Pinpoint the cell where the given text exists, returning its (X, Y) midpoint coordinate. 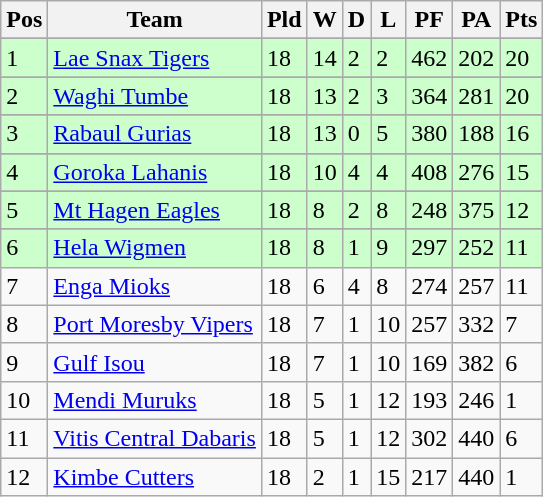
PA (476, 20)
16 (522, 134)
Pld (284, 20)
Hela Wigmen (155, 248)
Rabaul Gurias (155, 134)
Gulf Isou (155, 362)
246 (476, 400)
382 (476, 362)
Vitis Central Dabaris (155, 438)
Team (155, 20)
332 (476, 324)
380 (430, 134)
408 (430, 172)
202 (476, 58)
462 (430, 58)
Pts (522, 20)
Kimbe Cutters (155, 477)
188 (476, 134)
274 (430, 286)
375 (476, 210)
D (356, 20)
Enga Mioks (155, 286)
Waghi Tumbe (155, 96)
0 (356, 134)
302 (430, 438)
252 (476, 248)
281 (476, 96)
14 (324, 58)
Pos (24, 20)
Lae Snax Tigers (155, 58)
169 (430, 362)
193 (430, 400)
Port Moresby Vipers (155, 324)
PF (430, 20)
Mt Hagen Eagles (155, 210)
Mendi Muruks (155, 400)
W (324, 20)
Goroka Lahanis (155, 172)
364 (430, 96)
L (388, 20)
276 (476, 172)
248 (430, 210)
217 (430, 477)
297 (430, 248)
